Locate the cell with the specified text and output its [x, y] center coordinate. 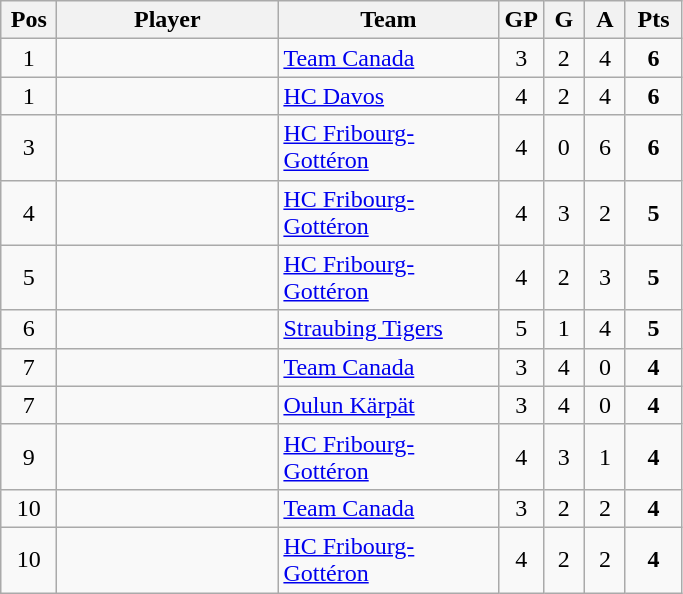
9 [29, 456]
A [604, 20]
GP [521, 20]
Oulun Kärpät [388, 405]
Team [388, 20]
HC Davos [388, 96]
Player [168, 20]
G [564, 20]
Pts [653, 20]
Pos [29, 20]
Straubing Tigers [388, 329]
